From the cell containing the given text, extract its center point as [X, Y] coordinate. 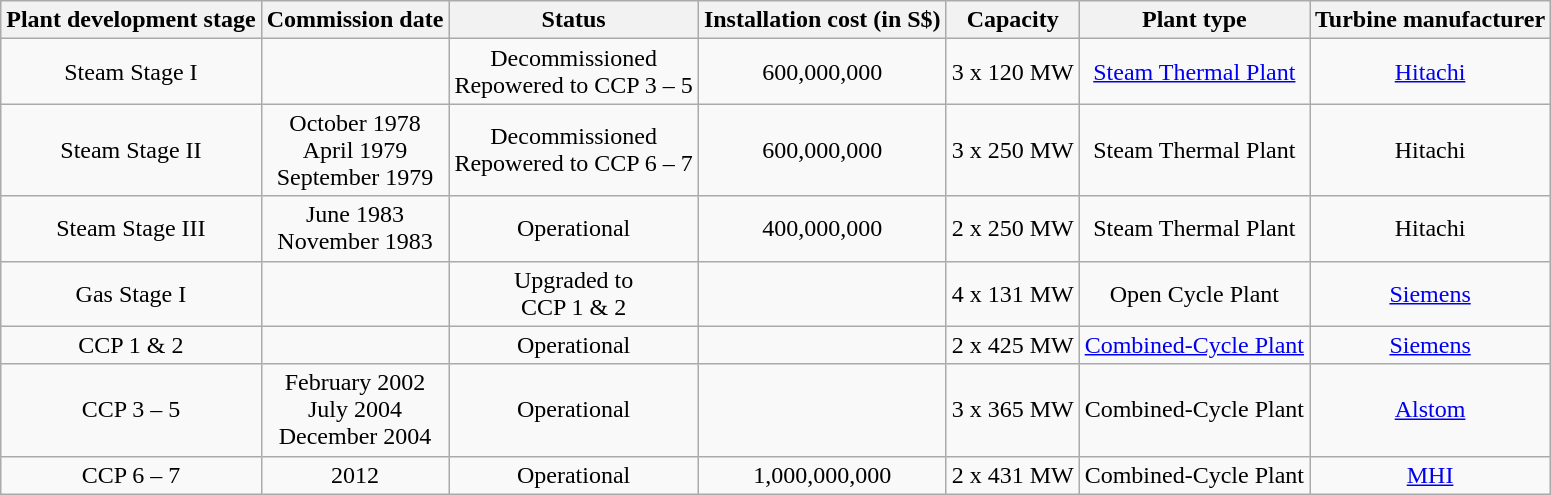
Gas Stage I [131, 294]
CCP 3 – 5 [131, 410]
CCP 1 & 2 [131, 345]
2 x 431 MW [1012, 475]
400,000,000 [822, 228]
February 2002July 2004December 2004 [355, 410]
Status [574, 20]
3 x 250 MW [1012, 150]
October 1978April 1979September 1979 [355, 150]
3 x 365 MW [1012, 410]
Plant type [1194, 20]
Steam Stage I [131, 72]
Steam Stage II [131, 150]
Commission date [355, 20]
Capacity [1012, 20]
DecommissionedRepowered to CCP 6 – 7 [574, 150]
Steam Stage III [131, 228]
2012 [355, 475]
Plant development stage [131, 20]
Installation cost (in S$) [822, 20]
1,000,000,000 [822, 475]
June 1983November 1983 [355, 228]
Turbine manufacturer [1430, 20]
CCP 6 – 7 [131, 475]
MHI [1430, 475]
DecommissionedRepowered to CCP 3 – 5 [574, 72]
2 x 425 MW [1012, 345]
Open Cycle Plant [1194, 294]
Alstom [1430, 410]
Upgraded toCCP 1 & 2 [574, 294]
3 x 120 MW [1012, 72]
4 x 131 MW [1012, 294]
2 x 250 MW [1012, 228]
